For the text-containing cell, return its midpoint in (x, y) coordinate format. 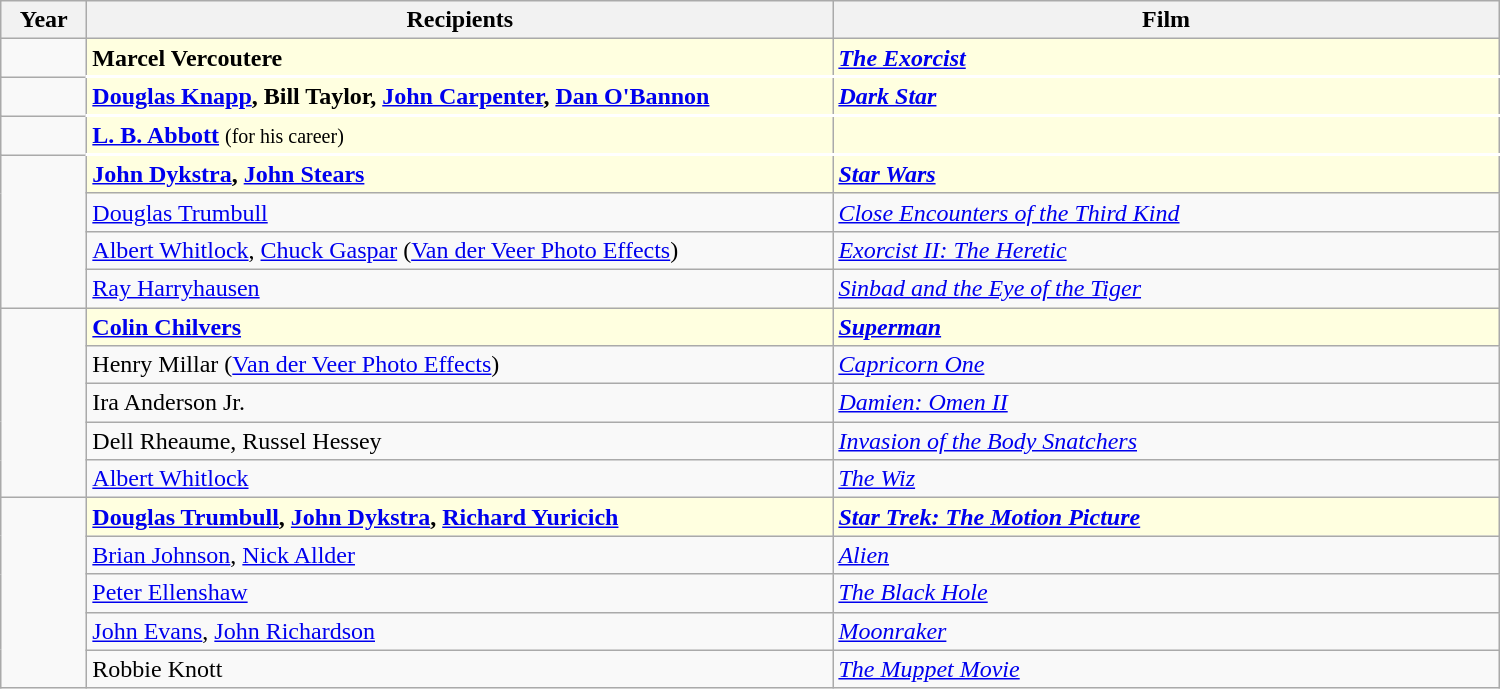
Alien (1166, 555)
Colin Chilvers (460, 327)
Star Wars (1166, 174)
Douglas Knapp, Bill Taylor, John Carpenter, Dan O'Bannon (460, 96)
Brian Johnson, Nick Allder (460, 555)
Capricorn One (1166, 365)
Invasion of the Body Snatchers (1166, 441)
Albert Whitlock, Chuck Gaspar (Van der Veer Photo Effects) (460, 250)
Year (44, 20)
Moonraker (1166, 631)
Damien: Omen II (1166, 403)
Henry Millar (Van der Veer Photo Effects) (460, 365)
Marcel Vercoutere (460, 58)
John Evans, John Richardson (460, 631)
Albert Whitlock (460, 479)
Recipients (460, 20)
Close Encounters of the Third Kind (1166, 212)
Douglas Trumbull, John Dykstra, Richard Yuricich (460, 517)
Star Trek: The Motion Picture (1166, 517)
Dell Rheaume, Russel Hessey (460, 441)
The Muppet Movie (1166, 669)
Peter Ellenshaw (460, 593)
L. B. Abbott (for his career) (460, 136)
The Wiz (1166, 479)
Ira Anderson Jr. (460, 403)
Exorcist II: The Heretic (1166, 250)
Superman (1166, 327)
The Exorcist (1166, 58)
The Black Hole (1166, 593)
Robbie Knott (460, 669)
Sinbad and the Eye of the Tiger (1166, 288)
Film (1166, 20)
Douglas Trumbull (460, 212)
Ray Harryhausen (460, 288)
Dark Star (1166, 96)
John Dykstra, John Stears (460, 174)
